Capture the cell that displays the provided text and extract its [X, Y] central coordinate. 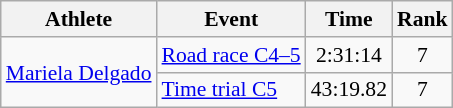
Time trial C5 [232, 90]
Athlete [79, 19]
43:19.82 [349, 90]
Road race C4–5 [232, 55]
Time [349, 19]
Event [232, 19]
Rank [422, 19]
Mariela Delgado [79, 72]
2:31:14 [349, 55]
